From the cell containing the given text, extract its center point as (x, y) coordinate. 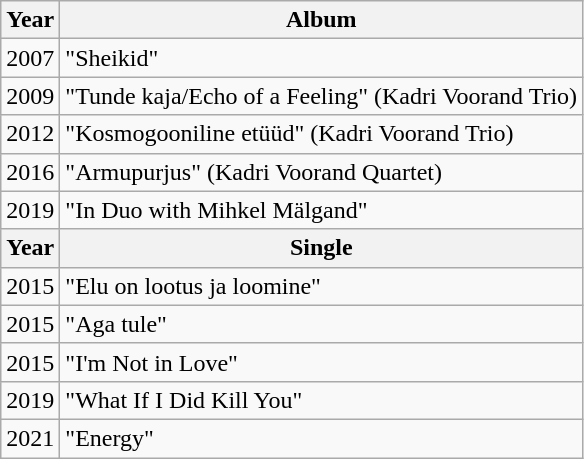
"Tunde kaja/Echo of a Feeling" (Kadri Voorand Trio) (322, 96)
2016 (30, 172)
"Armupurjus" (Kadri Voorand Quartet) (322, 172)
"Energy" (322, 438)
"Sheikid" (322, 58)
2009 (30, 96)
"Kosmogooniline etüüd" (Kadri Voorand Trio) (322, 134)
2007 (30, 58)
2012 (30, 134)
Album (322, 20)
"What If I Did Kill You" (322, 400)
Single (322, 248)
"Aga tule" (322, 324)
2021 (30, 438)
"I'm Not in Love" (322, 362)
"In Duo with Mihkel Mälgand" (322, 210)
"Elu on lootus ja loomine" (322, 286)
